Identify which cell holds the provided text, then report its (X, Y) central coordinate. 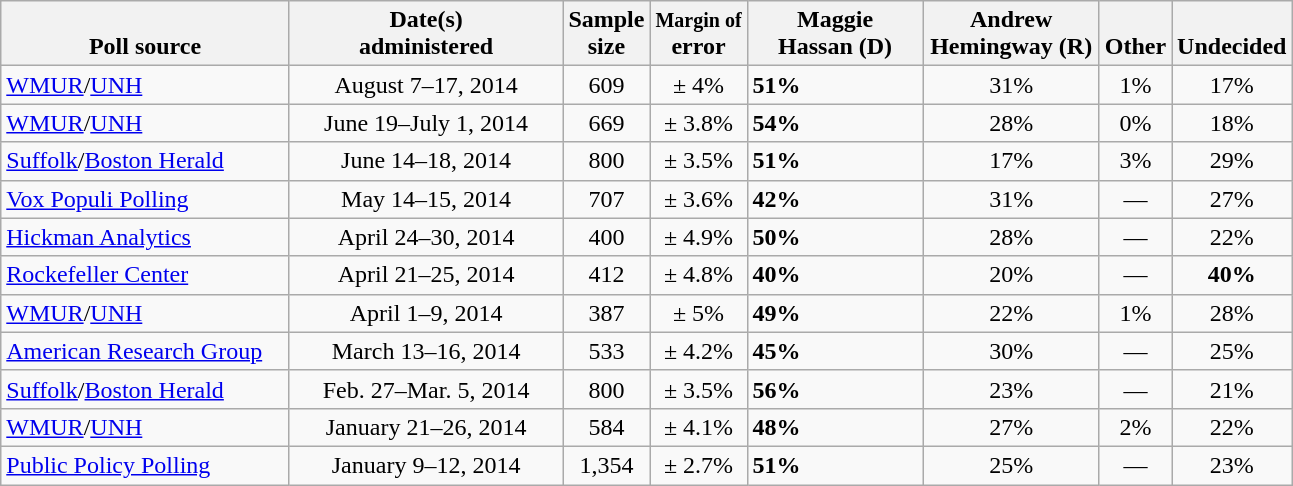
54% (835, 123)
669 (606, 123)
707 (606, 199)
Samplesize (606, 34)
2% (1135, 427)
Vox Populi Polling (146, 199)
August 7–17, 2014 (426, 85)
1,354 (606, 465)
May 14–15, 2014 (426, 199)
400 (606, 237)
April 1–9, 2014 (426, 313)
56% (835, 389)
45% (835, 351)
387 (606, 313)
Date(s)administered (426, 34)
± 2.7% (698, 465)
Undecided (1232, 34)
Rockefeller Center (146, 275)
AndrewHemingway (R) (1011, 34)
Margin oferror (698, 34)
± 3.8% (698, 123)
584 (606, 427)
Feb. 27–Mar. 5, 2014 (426, 389)
Hickman Analytics (146, 237)
20% (1011, 275)
January 9–12, 2014 (426, 465)
29% (1232, 161)
June 19–July 1, 2014 (426, 123)
412 (606, 275)
0% (1135, 123)
3% (1135, 161)
18% (1232, 123)
January 21–26, 2014 (426, 427)
49% (835, 313)
April 21–25, 2014 (426, 275)
± 5% (698, 313)
± 4.1% (698, 427)
609 (606, 85)
MaggieHassan (D) (835, 34)
Poll source (146, 34)
30% (1011, 351)
48% (835, 427)
533 (606, 351)
± 4.9% (698, 237)
± 4.8% (698, 275)
June 14–18, 2014 (426, 161)
Public Policy Polling (146, 465)
American Research Group (146, 351)
March 13–16, 2014 (426, 351)
± 4.2% (698, 351)
± 4% (698, 85)
± 3.6% (698, 199)
50% (835, 237)
21% (1232, 389)
April 24–30, 2014 (426, 237)
42% (835, 199)
Other (1135, 34)
